Capture the cell that displays the provided text and extract its [X, Y] central coordinate. 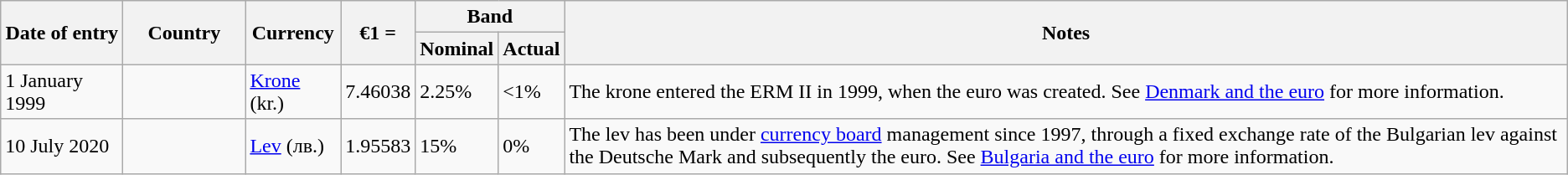
Actual [531, 49]
Nominal [457, 49]
15% [457, 146]
<1% [531, 92]
2.25% [457, 92]
10 July 2020 [62, 146]
1.95583 [379, 146]
1 January 1999 [62, 92]
€1 = [379, 33]
7.46038 [379, 92]
Krone (kr.) [293, 92]
0% [531, 146]
Date of entry [62, 33]
Country [184, 33]
Lev (лв.) [293, 146]
Currency [293, 33]
Notes [1065, 33]
The krone entered the ERM II in 1999, when the euro was created. See Denmark and the euro for more information. [1065, 92]
Band [490, 17]
